Scan for the cell matching the given text and deliver its [X, Y] coordinate at center. 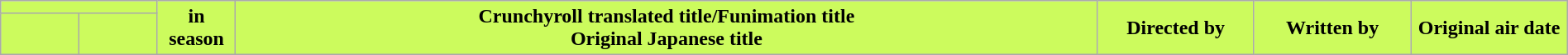
Original air date [1489, 28]
Written by [1331, 28]
Crunchyroll translated title/Funimation titleOriginal Japanese title [667, 28]
Directed by [1176, 28]
in season [197, 28]
